Output the [X, Y] coordinate of the center of the cell containing the given text.  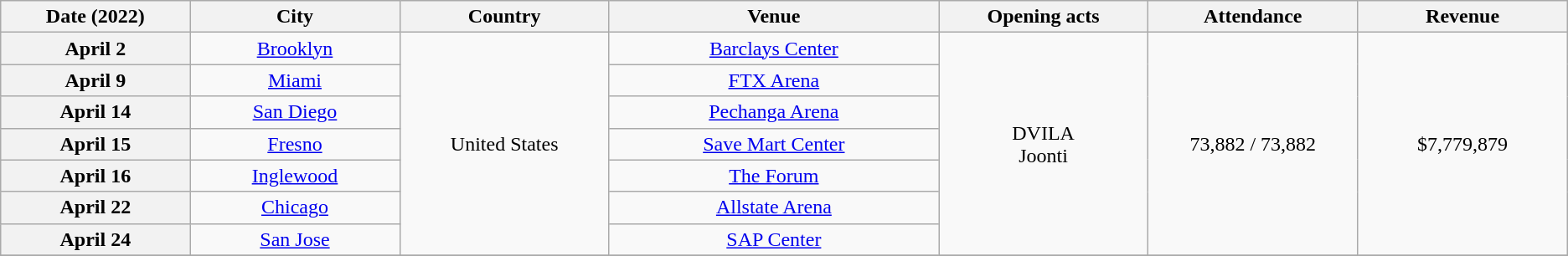
April 24 [95, 239]
Date (2022) [95, 17]
Revenue [1462, 17]
April 15 [95, 144]
Venue [774, 17]
April 14 [95, 112]
Barclays Center [774, 49]
Fresno [295, 144]
Country [504, 17]
Brooklyn [295, 49]
SAP Center [774, 239]
City [295, 17]
April 9 [95, 80]
FTX Arena [774, 80]
Allstate Arena [774, 207]
73,882 / 73,882 [1253, 144]
Opening acts [1043, 17]
Inglewood [295, 176]
April 2 [95, 49]
San Jose [295, 239]
Miami [295, 80]
Save Mart Center [774, 144]
Attendance [1253, 17]
The Forum [774, 176]
United States [504, 144]
April 16 [95, 176]
San Diego [295, 112]
$7,779,879 [1462, 144]
Pechanga Arena [774, 112]
April 22 [95, 207]
DVILAJoonti [1043, 144]
Chicago [295, 207]
